Pinpoint the cell where the given text exists, returning its [X, Y] midpoint coordinate. 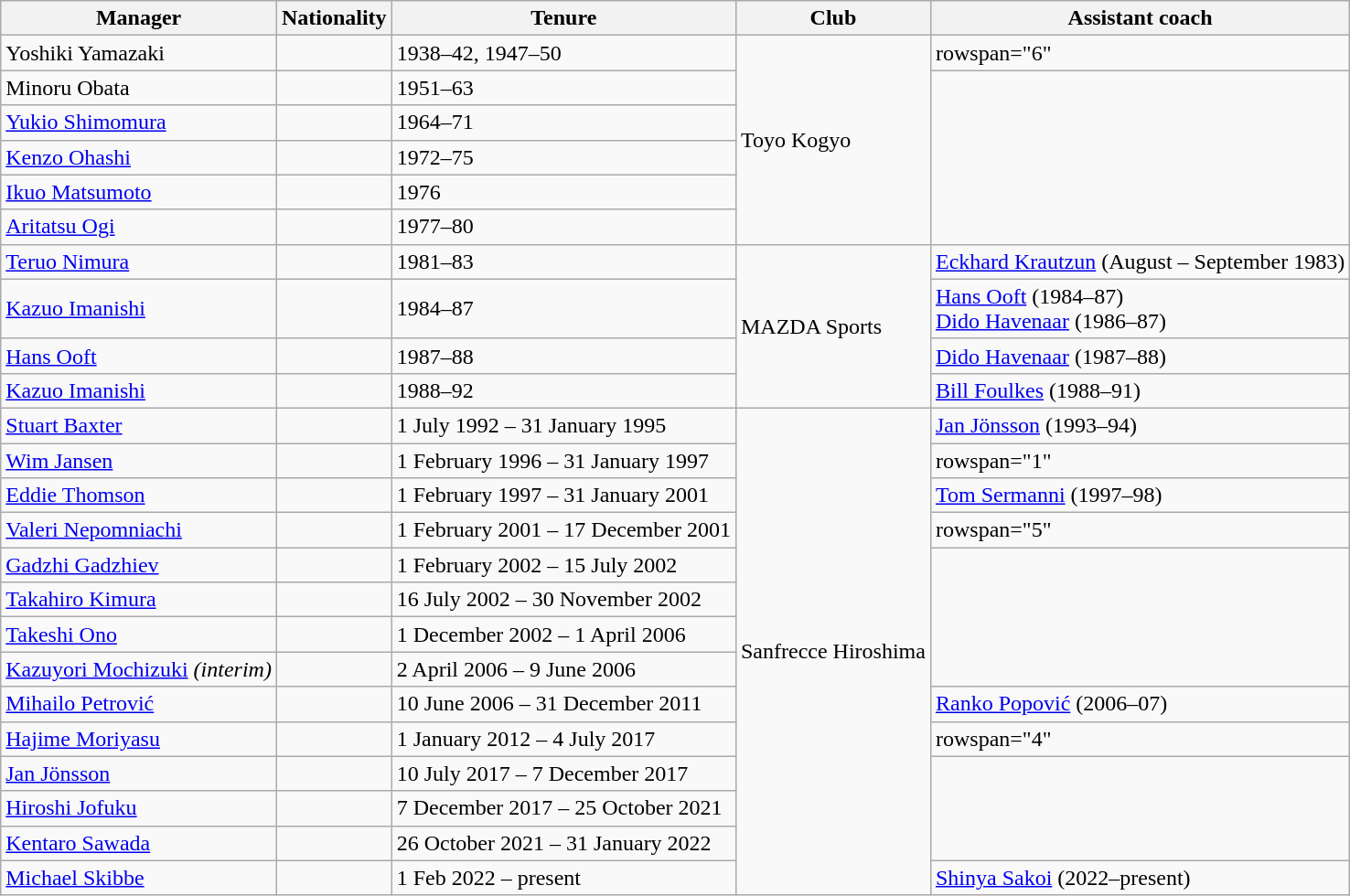
Gadzhi Gadzhiev [139, 565]
Hajime Moriyasu [139, 739]
Teruo Nimura [139, 261]
Yoshiki Yamazaki [139, 53]
Michael Skibbe [139, 878]
Wim Jansen [139, 460]
1 Feb 2022 – present [563, 878]
Mihailo Petrović [139, 704]
1988–92 [563, 390]
Tom Sermanni (1997–98) [1140, 496]
Ikuo Matsumoto [139, 192]
Yukio Shimomura [139, 123]
Sanfrecce Hiroshima [832, 651]
1977–80 [563, 227]
Ranko Popović (2006–07) [1140, 704]
7 December 2017 – 25 October 2021 [563, 808]
1 February 2001 – 17 December 2001 [563, 530]
2 April 2006 – 9 June 2006 [563, 669]
rowspan="6" [1140, 53]
Aritatsu Ogi [139, 227]
1 February 1997 – 31 January 2001 [563, 496]
rowspan="4" [1140, 739]
Assistant coach [1140, 18]
Shinya Sakoi (2022–present) [1140, 878]
1981–83 [563, 261]
1 January 2012 – 4 July 2017 [563, 739]
Jan Jönsson (1993–94) [1140, 425]
1 July 1992 – 31 January 1995 [563, 425]
rowspan="5" [1140, 530]
1987–88 [563, 356]
Stuart Baxter [139, 425]
16 July 2002 – 30 November 2002 [563, 600]
1 February 2002 – 15 July 2002 [563, 565]
10 June 2006 – 31 December 2011 [563, 704]
Toyo Kogyo [832, 140]
Hans Ooft (1984–87) Dido Havenaar (1986–87) [1140, 309]
rowspan="1" [1140, 460]
Eddie Thomson [139, 496]
Kenzo Ohashi [139, 157]
1972–75 [563, 157]
1964–71 [563, 123]
Club [832, 18]
Eckhard Krautzun (August – September 1983) [1140, 261]
Valeri Nepomniachi [139, 530]
1938–42, 1947–50 [563, 53]
Tenure [563, 18]
Jan Jönsson [139, 773]
Kazuyori Mochizuki (interim) [139, 669]
1951–63 [563, 88]
Kentaro Sawada [139, 843]
Minoru Obata [139, 88]
MAZDA Sports [832, 325]
1976 [563, 192]
Nationality [334, 18]
26 October 2021 – 31 January 2022 [563, 843]
Hiroshi Jofuku [139, 808]
1984–87 [563, 309]
Takeshi Ono [139, 635]
Manager [139, 18]
Takahiro Kimura [139, 600]
Bill Foulkes (1988–91) [1140, 390]
1 February 1996 – 31 January 1997 [563, 460]
Dido Havenaar (1987–88) [1140, 356]
1 December 2002 – 1 April 2006 [563, 635]
Hans Ooft [139, 356]
10 July 2017 – 7 December 2017 [563, 773]
